Output the [x, y] coordinate of the center of the cell containing the given text.  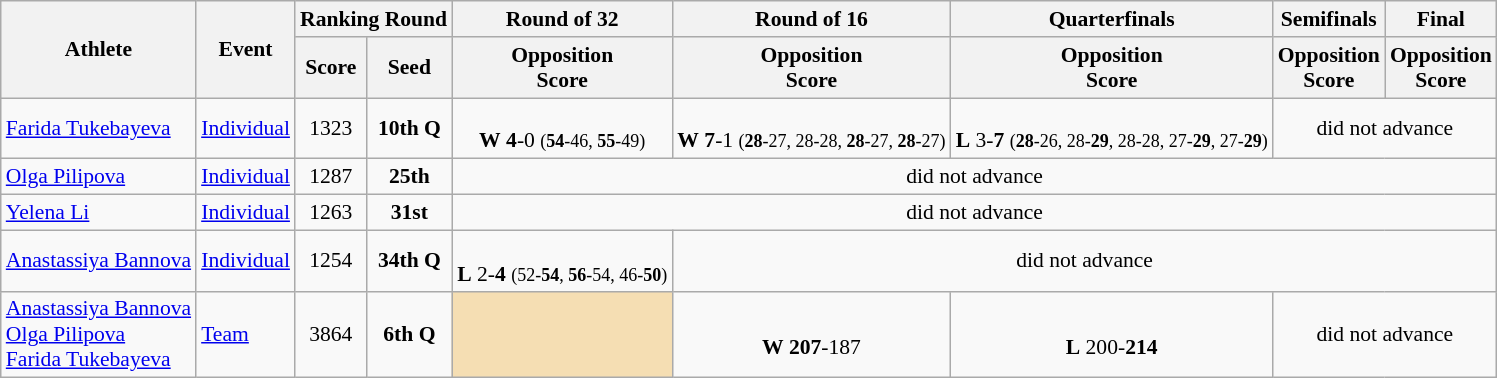
L 2-4 (52-54, 56-54, 46-50) [562, 260]
Quarterfinals [1112, 19]
W 4-0 (54-46, 55-49) [562, 128]
Event [246, 50]
Olga Pilipova [98, 177]
Semifinals [1329, 19]
Round of 16 [811, 19]
1263 [331, 213]
Athlete [98, 50]
25th [410, 177]
3864 [331, 334]
Ranking Round [374, 19]
Seed [410, 68]
W 7-1 (28-27, 28-28, 28-27, 28-27) [811, 128]
Anastassiya Bannova [98, 260]
10th Q [410, 128]
Yelena Li [98, 213]
L 200-214 [1112, 334]
Score [331, 68]
31st [410, 213]
6th Q [410, 334]
1323 [331, 128]
Team [246, 334]
1287 [331, 177]
34th Q [410, 260]
W 207-187 [811, 334]
1254 [331, 260]
Farida Tukebayeva [98, 128]
Round of 32 [562, 19]
L 3-7 (28-26, 28-29, 28-28, 27-29, 27-29) [1112, 128]
Anastassiya BannovaOlga PilipovaFarida Tukebayeva [98, 334]
Final [1441, 19]
